Extract the (X, Y) coordinate from the center of the cell holding the provided text.  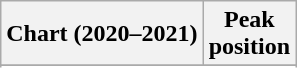
Chart (2020–2021) (102, 34)
Peak position (249, 34)
